Output the [X, Y] coordinate of the center of the cell containing the given text.  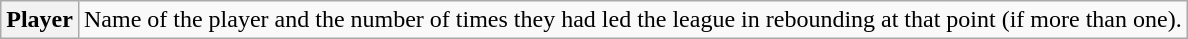
Name of the player and the number of times they had led the league in rebounding at that point (if more than one). [632, 20]
Player [40, 20]
